Return the [x, y] coordinate for the center point of the cell that contains the specified text.  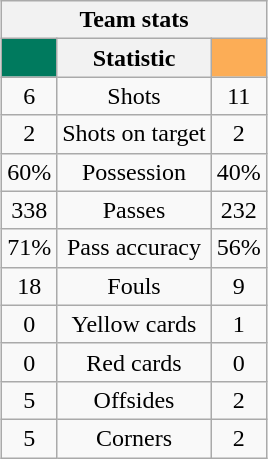
Passes [134, 210]
338 [30, 210]
60% [30, 172]
Fouls [134, 286]
6 [30, 96]
Pass accuracy [134, 248]
Corners [134, 438]
Team stats [134, 20]
Offsides [134, 400]
9 [238, 286]
11 [238, 96]
Statistic [134, 58]
1 [238, 324]
71% [30, 248]
Possession [134, 172]
18 [30, 286]
232 [238, 210]
40% [238, 172]
Red cards [134, 362]
56% [238, 248]
Shots [134, 96]
Yellow cards [134, 324]
Shots on target [134, 134]
